Identify which cell holds the provided text, then report its (x, y) central coordinate. 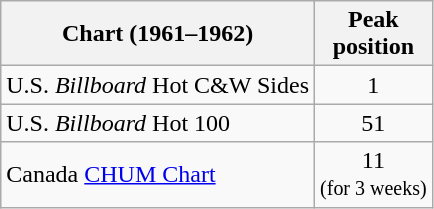
Chart (1961–1962) (158, 34)
Peakposition (374, 34)
Canada CHUM Chart (158, 174)
1 (374, 85)
11(for 3 weeks) (374, 174)
U.S. Billboard Hot 100 (158, 123)
U.S. Billboard Hot C&W Sides (158, 85)
51 (374, 123)
